Pinpoint the cell where the given text exists, returning its (x, y) midpoint coordinate. 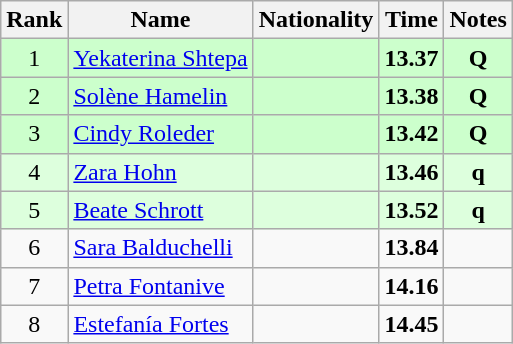
4 (34, 172)
Zara Hohn (160, 172)
Nationality (316, 20)
1 (34, 58)
Notes (478, 20)
5 (34, 210)
14.45 (412, 324)
8 (34, 324)
13.84 (412, 248)
13.37 (412, 58)
6 (34, 248)
13.52 (412, 210)
3 (34, 134)
14.16 (412, 286)
Name (160, 20)
7 (34, 286)
13.42 (412, 134)
13.38 (412, 96)
Rank (34, 20)
Petra Fontanive (160, 286)
Sara Balduchelli (160, 248)
Estefanía Fortes (160, 324)
Beate Schrott (160, 210)
Yekaterina Shtepa (160, 58)
2 (34, 96)
Cindy Roleder (160, 134)
Time (412, 20)
Solène Hamelin (160, 96)
13.46 (412, 172)
